Search for the cell housing the specified text and yield its [x, y] center coordinate. 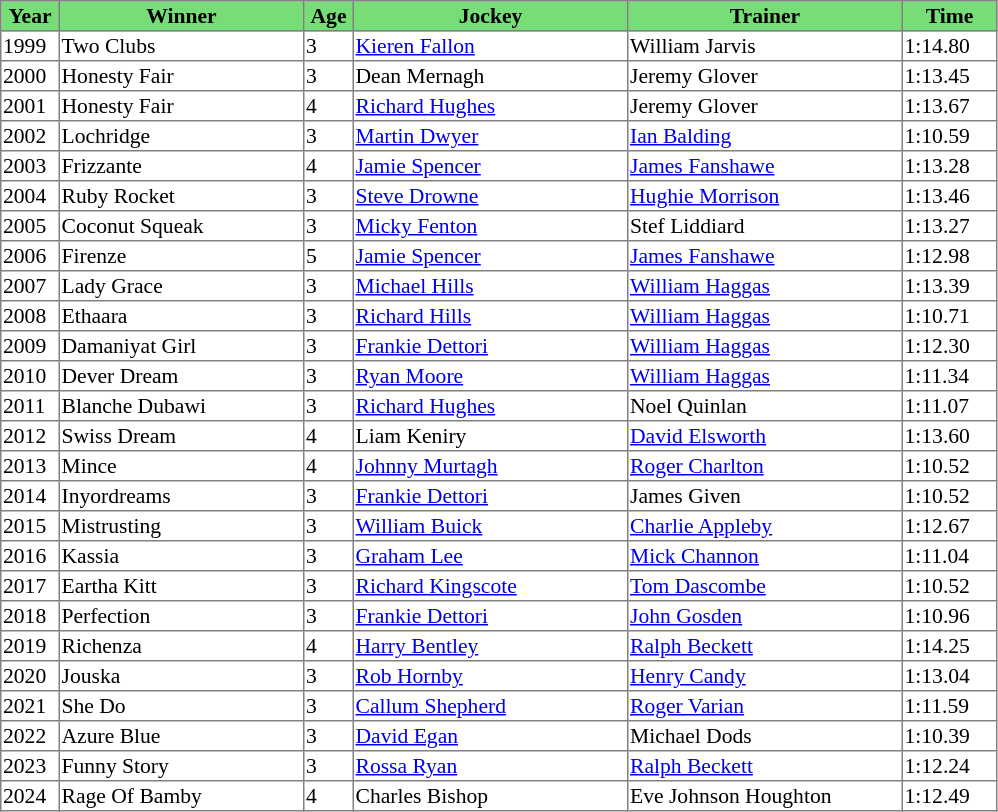
2016 [30, 556]
Eve Johnson Houghton [765, 796]
1:13.46 [949, 196]
Time [949, 16]
Liam Keniry [490, 436]
Lochridge [181, 136]
Perfection [181, 616]
1:13.60 [949, 436]
Richenza [181, 646]
Jockey [490, 16]
Hughie Morrison [765, 196]
2021 [30, 706]
1:11.07 [949, 406]
Age [329, 16]
1:13.45 [949, 76]
2017 [30, 586]
Ethaara [181, 316]
2018 [30, 616]
2020 [30, 676]
2024 [30, 796]
Mince [181, 466]
Azure Blue [181, 736]
1:11.04 [949, 556]
Micky Fenton [490, 226]
1:10.39 [949, 736]
1:14.25 [949, 646]
Dean Mernagh [490, 76]
Frizzante [181, 166]
James Given [765, 496]
2019 [30, 646]
Year [30, 16]
Roger Charlton [765, 466]
1:12.67 [949, 526]
1:10.96 [949, 616]
Michael Dods [765, 736]
Firenze [181, 256]
2007 [30, 286]
1:11.34 [949, 376]
2011 [30, 406]
Ian Balding [765, 136]
2002 [30, 136]
Tom Dascombe [765, 586]
Mick Channon [765, 556]
1:10.71 [949, 316]
Inyordreams [181, 496]
2022 [30, 736]
David Elsworth [765, 436]
Trainer [765, 16]
John Gosden [765, 616]
Stef Liddiard [765, 226]
Eartha Kitt [181, 586]
2003 [30, 166]
2008 [30, 316]
1:12.24 [949, 766]
Charles Bishop [490, 796]
Dever Dream [181, 376]
Michael Hills [490, 286]
Rage Of Bamby [181, 796]
Jouska [181, 676]
Damaniyat Girl [181, 346]
William Buick [490, 526]
1:13.67 [949, 106]
2009 [30, 346]
2010 [30, 376]
1:12.49 [949, 796]
2005 [30, 226]
Ruby Rocket [181, 196]
2023 [30, 766]
1999 [30, 46]
Funny Story [181, 766]
Kieren Fallon [490, 46]
1:12.98 [949, 256]
Two Clubs [181, 46]
1:12.30 [949, 346]
Noel Quinlan [765, 406]
2006 [30, 256]
2012 [30, 436]
2014 [30, 496]
1:13.04 [949, 676]
William Jarvis [765, 46]
2013 [30, 466]
Graham Lee [490, 556]
1:13.39 [949, 286]
She Do [181, 706]
1:10.59 [949, 136]
5 [329, 256]
1:13.28 [949, 166]
2004 [30, 196]
1:13.27 [949, 226]
Martin Dwyer [490, 136]
Blanche Dubawi [181, 406]
Swiss Dream [181, 436]
1:14.80 [949, 46]
Kassia [181, 556]
Steve Drowne [490, 196]
Henry Candy [765, 676]
2001 [30, 106]
2000 [30, 76]
Richard Hills [490, 316]
Mistrusting [181, 526]
Winner [181, 16]
Roger Varian [765, 706]
Richard Kingscote [490, 586]
Harry Bentley [490, 646]
Charlie Appleby [765, 526]
David Egan [490, 736]
2015 [30, 526]
Callum Shepherd [490, 706]
Ryan Moore [490, 376]
Coconut Squeak [181, 226]
Rossa Ryan [490, 766]
1:11.59 [949, 706]
Johnny Murtagh [490, 466]
Rob Hornby [490, 676]
Lady Grace [181, 286]
